Find where the given text appears and provide that cell's center as (x, y) coordinate. 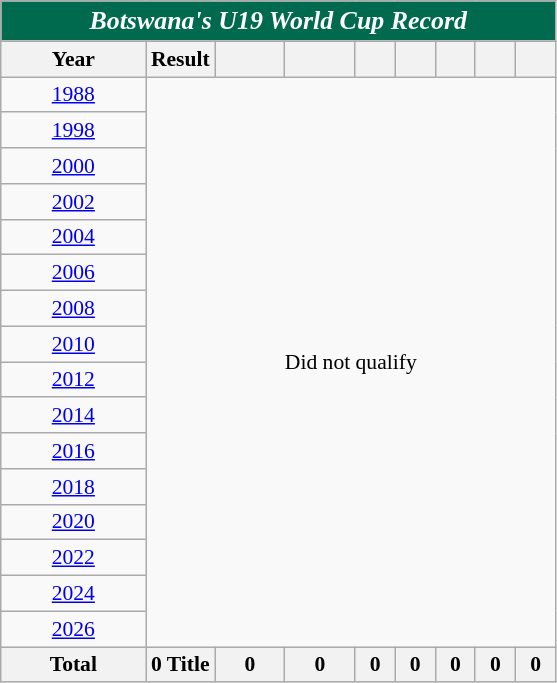
2022 (74, 558)
2016 (74, 451)
2024 (74, 594)
Did not qualify (351, 362)
Year (74, 59)
Total (74, 665)
Result (180, 59)
1998 (74, 131)
2006 (74, 273)
2020 (74, 522)
2008 (74, 309)
2002 (74, 202)
2012 (74, 380)
Botswana's U19 World Cup Record (278, 21)
1988 (74, 95)
2014 (74, 416)
2010 (74, 344)
2018 (74, 487)
2000 (74, 166)
0 Title (180, 665)
2004 (74, 237)
2026 (74, 629)
